Locate the cell with the specified text and output its (X, Y) center coordinate. 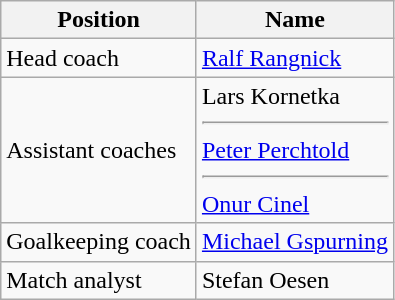
Match analyst (99, 280)
Stefan Oesen (294, 280)
Assistant coaches (99, 150)
Lars Kornetka Peter Perchtold Onur Cinel (294, 150)
Head coach (99, 58)
Goalkeeping coach (99, 242)
Michael Gspurning (294, 242)
Ralf Rangnick (294, 58)
Name (294, 20)
Position (99, 20)
